From the cell containing the given text, extract its center point as [x, y] coordinate. 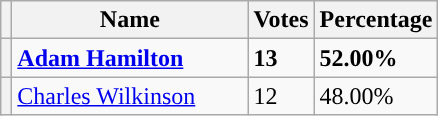
Name [130, 20]
Adam Hamilton [130, 58]
48.00% [376, 96]
Votes [281, 20]
Percentage [376, 20]
52.00% [376, 58]
13 [281, 58]
12 [281, 96]
Charles Wilkinson [130, 96]
